Find where the given text appears and provide that cell's center as [x, y] coordinate. 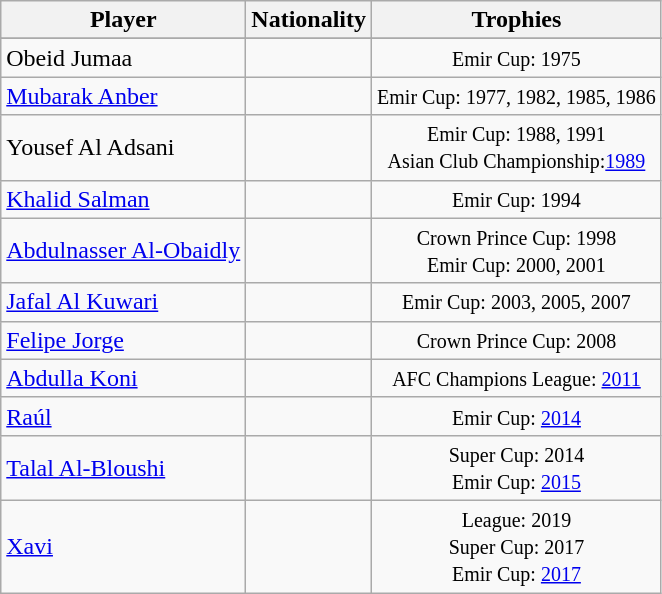
Xavi [124, 546]
Emir Cup: 2003, 2005, 2007 [517, 302]
Khalid Salman [124, 199]
Emir Cup: 1994 [517, 199]
Emir Cup: 1975 [517, 58]
League: 2019 Super Cup: 2017 Emir Cup: 2017 [517, 546]
AFC Champions League: 2011 [517, 378]
Trophies [517, 20]
Felipe Jorge [124, 340]
Talal Al-Bloushi [124, 468]
Jafal Al Kuwari [124, 302]
Abdulnasser Al-Obaidly [124, 250]
Crown Prince Cup: 2008 [517, 340]
Abdulla Koni [124, 378]
Crown Prince Cup: 1998 Emir Cup: 2000, 2001 [517, 250]
Emir Cup: 1977, 1982, 1985, 1986 [517, 96]
Super Cup: 2014 Emir Cup: 2015 [517, 468]
Mubarak Anber [124, 96]
Yousef Al Adsani [124, 148]
Nationality [309, 20]
Emir Cup: 2014 [517, 416]
Raúl [124, 416]
Obeid Jumaa [124, 58]
Player [124, 20]
Emir Cup: 1988, 1991 Asian Club Championship:1989 [517, 148]
